Search for the cell housing the specified text and yield its [x, y] center coordinate. 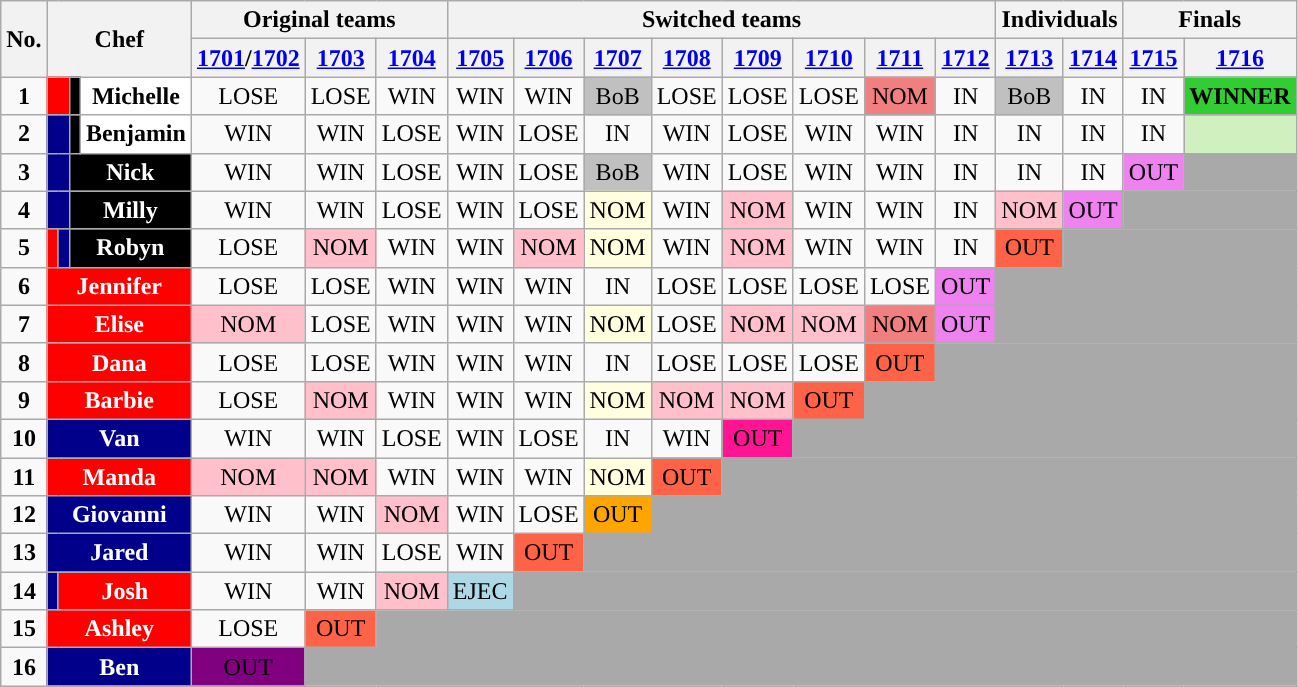
1705 [480, 58]
1704 [412, 58]
6 [24, 286]
Original teams [319, 20]
Manda [119, 477]
9 [24, 400]
WINNER [1240, 96]
No. [24, 39]
1708 [686, 58]
Benjamin [136, 134]
1 [24, 96]
Jared [119, 553]
EJEC [480, 591]
1711 [900, 58]
3 [24, 172]
Ashley [119, 629]
Elise [119, 324]
Chef [119, 39]
2 [24, 134]
Josh [124, 591]
1716 [1240, 58]
8 [24, 362]
1701/1702 [248, 58]
1709 [758, 58]
5 [24, 248]
1707 [618, 58]
Switched teams [722, 20]
Robyn [130, 248]
13 [24, 553]
Dana [119, 362]
16 [24, 667]
1713 [1030, 58]
4 [24, 210]
Milly [130, 210]
Individuals [1060, 20]
Barbie [119, 400]
Michelle [136, 96]
Giovanni [119, 515]
1715 [1153, 58]
12 [24, 515]
1703 [340, 58]
10 [24, 438]
Jennifer [119, 286]
1706 [548, 58]
11 [24, 477]
1712 [965, 58]
14 [24, 591]
Nick [130, 172]
Finals [1210, 20]
1714 [1093, 58]
7 [24, 324]
Van [119, 438]
1710 [828, 58]
Ben [119, 667]
15 [24, 629]
